Capture the cell that displays the provided text and extract its [X, Y] central coordinate. 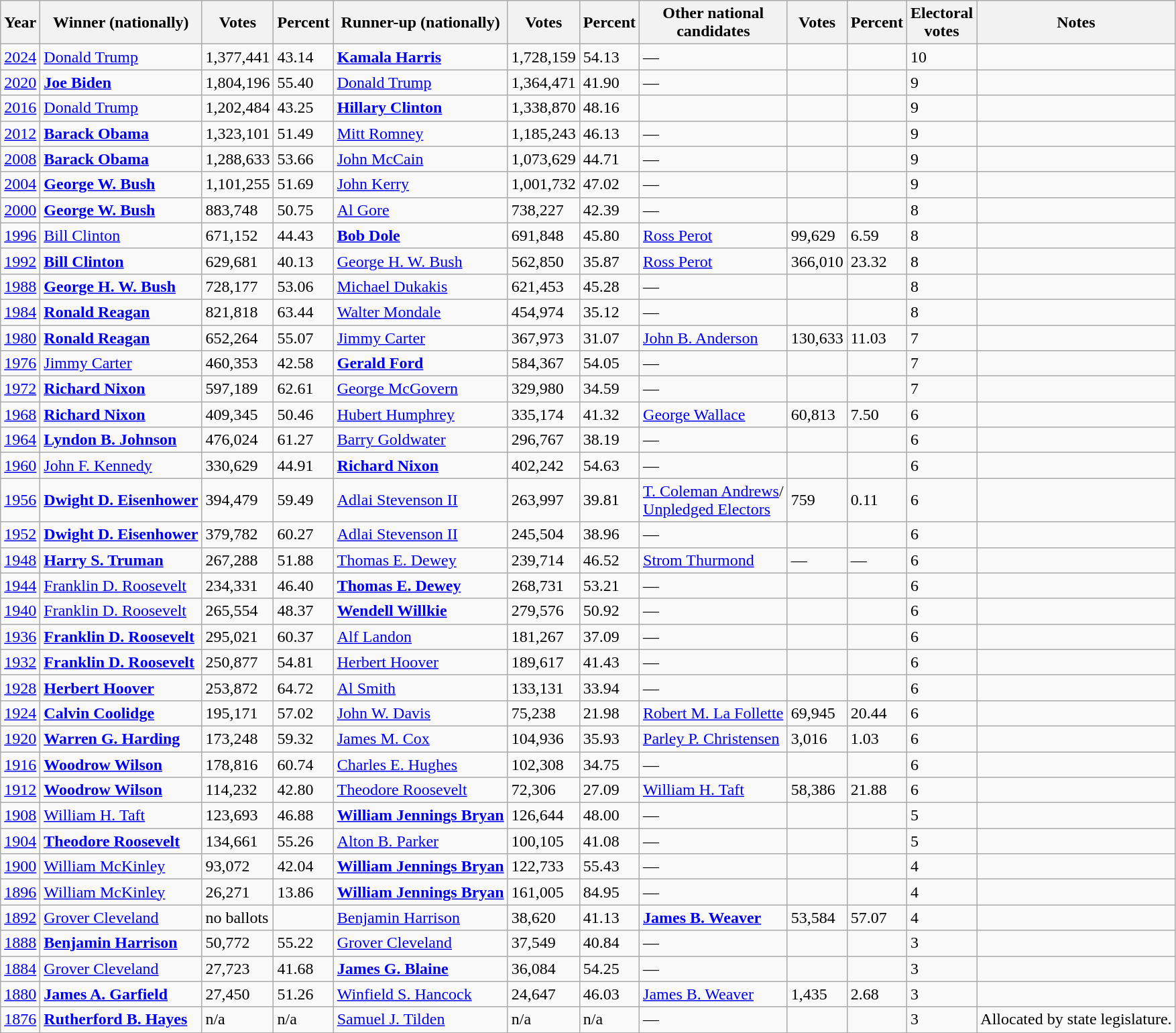
27.09 [609, 790]
53.66 [303, 159]
2016 [20, 108]
41.32 [609, 415]
27,723 [237, 969]
40.84 [609, 943]
James A. Garfield [121, 994]
54.13 [609, 57]
72,306 [543, 790]
130,633 [817, 337]
1992 [20, 261]
Kamala Harris [420, 57]
133,131 [543, 688]
27,450 [237, 994]
42.80 [303, 790]
99,629 [817, 235]
265,554 [237, 611]
60.27 [303, 535]
691,848 [543, 235]
402,242 [543, 466]
35.93 [609, 739]
33.94 [609, 688]
46.52 [609, 560]
102,308 [543, 764]
George Wallace [713, 415]
41.43 [609, 662]
126,644 [543, 816]
47.02 [609, 184]
629,681 [237, 261]
671,152 [237, 235]
11.03 [877, 337]
Parley P. Christensen [713, 739]
Electoralvotes [941, 23]
195,171 [237, 713]
2024 [20, 57]
35.12 [609, 312]
367,973 [543, 337]
George McGovern [420, 389]
1952 [20, 535]
Hubert Humphrey [420, 415]
Al Gore [420, 210]
59.32 [303, 739]
1960 [20, 466]
394,479 [237, 500]
60,813 [817, 415]
476,024 [237, 440]
181,267 [543, 637]
48.16 [609, 108]
821,818 [237, 312]
Winfield S. Hancock [420, 994]
Hillary Clinton [420, 108]
42.04 [303, 867]
330,629 [237, 466]
Warren G. Harding [121, 739]
46.88 [303, 816]
2020 [20, 83]
1,377,441 [237, 57]
1,364,471 [543, 83]
55.43 [609, 867]
454,974 [543, 312]
Calvin Coolidge [121, 713]
Michael Dukakis [420, 286]
44.43 [303, 235]
John McCain [420, 159]
189,617 [543, 662]
41.08 [609, 841]
60.74 [303, 764]
Alton B. Parker [420, 841]
1,323,101 [237, 133]
2.68 [877, 994]
2012 [20, 133]
1892 [20, 918]
1916 [20, 764]
51.49 [303, 133]
460,353 [237, 364]
2008 [20, 159]
John F. Kennedy [121, 466]
23.32 [877, 261]
55.40 [303, 83]
1976 [20, 364]
1944 [20, 586]
38.19 [609, 440]
21.88 [877, 790]
1,001,732 [543, 184]
1,073,629 [543, 159]
253,872 [237, 688]
John W. Davis [420, 713]
50.92 [609, 611]
44.71 [609, 159]
1904 [20, 841]
122,733 [543, 867]
1888 [20, 943]
250,877 [237, 662]
1996 [20, 235]
42.58 [303, 364]
James M. Cox [420, 739]
37.09 [609, 637]
Joe Biden [121, 83]
1956 [20, 500]
26,271 [237, 892]
2004 [20, 184]
60.37 [303, 637]
1,804,196 [237, 83]
728,177 [237, 286]
1936 [20, 637]
54.81 [303, 662]
Charles E. Hughes [420, 764]
55.07 [303, 337]
584,367 [543, 364]
93,072 [237, 867]
1,202,484 [237, 108]
41.13 [609, 918]
39.81 [609, 500]
Mitt Romney [420, 133]
1876 [20, 1020]
1948 [20, 560]
1,288,633 [237, 159]
Year [20, 23]
51.69 [303, 184]
46.13 [609, 133]
Winner (nationally) [121, 23]
296,767 [543, 440]
239,714 [543, 560]
63.44 [303, 312]
1984 [20, 312]
John Kerry [420, 184]
51.88 [303, 560]
3,016 [817, 739]
1932 [20, 662]
173,248 [237, 739]
104,936 [543, 739]
1968 [20, 415]
621,453 [543, 286]
42.39 [609, 210]
1880 [20, 994]
43.14 [303, 57]
61.27 [303, 440]
75,238 [543, 713]
50.46 [303, 415]
41.68 [303, 969]
114,232 [237, 790]
54.05 [609, 364]
329,980 [543, 389]
Walter Mondale [420, 312]
34.59 [609, 389]
Samuel J. Tilden [420, 1020]
48.37 [303, 611]
62.61 [303, 389]
738,227 [543, 210]
James G. Blaine [420, 969]
134,661 [237, 841]
20.44 [877, 713]
562,850 [543, 261]
335,174 [543, 415]
38,620 [543, 918]
Robert M. La Follette [713, 713]
Other nationalcandidates [713, 23]
55.26 [303, 841]
36,084 [543, 969]
43.25 [303, 108]
57.07 [877, 918]
6.59 [877, 235]
409,345 [237, 415]
279,576 [543, 611]
53.06 [303, 286]
46.03 [609, 994]
1964 [20, 440]
69,945 [817, 713]
51.26 [303, 994]
7.50 [877, 415]
46.40 [303, 586]
379,782 [237, 535]
1940 [20, 611]
1,435 [817, 994]
31.07 [609, 337]
Gerald Ford [420, 364]
Rutherford B. Hayes [121, 1020]
1928 [20, 688]
366,010 [817, 261]
268,731 [543, 586]
55.22 [303, 943]
1920 [20, 739]
234,331 [237, 586]
37,549 [543, 943]
1900 [20, 867]
84.95 [609, 892]
Barry Goldwater [420, 440]
50,772 [237, 943]
1,338,870 [543, 108]
1896 [20, 892]
1912 [20, 790]
Alf Landon [420, 637]
Bob Dole [420, 235]
Wendell Willkie [420, 611]
100,105 [543, 841]
64.72 [303, 688]
1924 [20, 713]
1.03 [877, 739]
53,584 [817, 918]
0.11 [877, 500]
178,816 [237, 764]
Allocated by state legislature. [1076, 1020]
53.21 [609, 586]
10 [941, 57]
54.25 [609, 969]
21.98 [609, 713]
45.80 [609, 235]
34.75 [609, 764]
267,288 [237, 560]
883,748 [237, 210]
Al Smith [420, 688]
Runner-up (nationally) [420, 23]
45.28 [609, 286]
1980 [20, 337]
38.96 [609, 535]
54.63 [609, 466]
Harry S. Truman [121, 560]
no ballots [237, 918]
Strom Thurmond [713, 560]
40.13 [303, 261]
2000 [20, 210]
50.75 [303, 210]
263,997 [543, 500]
295,021 [237, 637]
1884 [20, 969]
44.91 [303, 466]
123,693 [237, 816]
48.00 [609, 816]
759 [817, 500]
John B. Anderson [713, 337]
Lyndon B. Johnson [121, 440]
1908 [20, 816]
245,504 [543, 535]
59.49 [303, 500]
Notes [1076, 23]
24,647 [543, 994]
161,005 [543, 892]
35.87 [609, 261]
57.02 [303, 713]
1972 [20, 389]
1,101,255 [237, 184]
T. Coleman Andrews/Unpledged Electors [713, 500]
58,386 [817, 790]
1,185,243 [543, 133]
13.86 [303, 892]
1988 [20, 286]
652,264 [237, 337]
41.90 [609, 83]
597,189 [237, 389]
1,728,159 [543, 57]
